Find where the given text appears and provide that cell's center as (X, Y) coordinate. 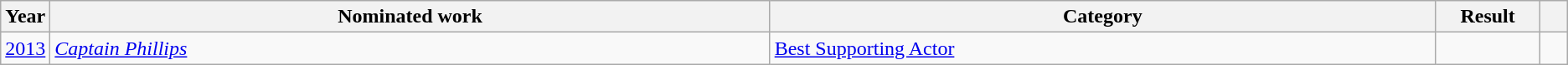
Nominated work (410, 17)
Year (25, 17)
Best Supporting Actor (1102, 48)
2013 (25, 48)
Captain Phillips (410, 48)
Result (1488, 17)
Category (1102, 17)
